Determine the [x, y] coordinate at the center of the cell enclosing the given text.  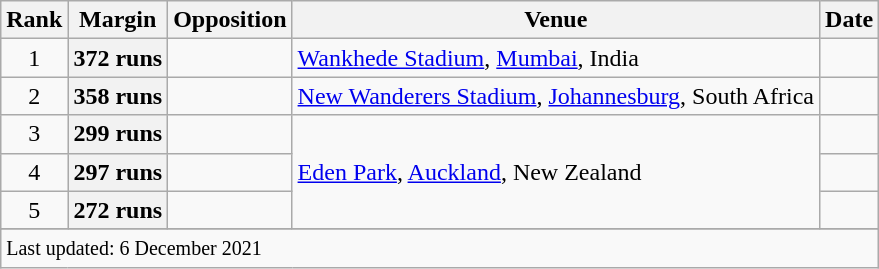
Wankhede Stadium, Mumbai, India [556, 58]
4 [34, 172]
1 [34, 58]
Last updated: 6 December 2021 [440, 248]
Rank [34, 20]
Date [850, 20]
New Wanderers Stadium, Johannesburg, South Africa [556, 96]
Opposition [230, 20]
Venue [556, 20]
358 runs [118, 96]
272 runs [118, 210]
372 runs [118, 58]
Margin [118, 20]
297 runs [118, 172]
3 [34, 134]
299 runs [118, 134]
Eden Park, Auckland, New Zealand [556, 172]
5 [34, 210]
2 [34, 96]
